Output the [x, y] coordinate of the center of the cell containing the given text.  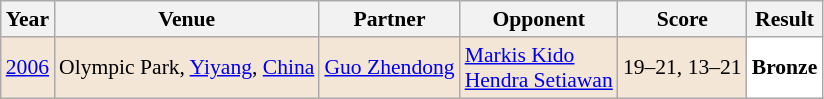
Opponent [539, 19]
Guo Zhendong [389, 68]
19–21, 13–21 [682, 68]
Partner [389, 19]
Olympic Park, Yiyang, China [186, 68]
Bronze [785, 68]
Venue [186, 19]
Markis Kido Hendra Setiawan [539, 68]
Score [682, 19]
Result [785, 19]
2006 [28, 68]
Year [28, 19]
